Return (x, y) of the center of cell containing provided text 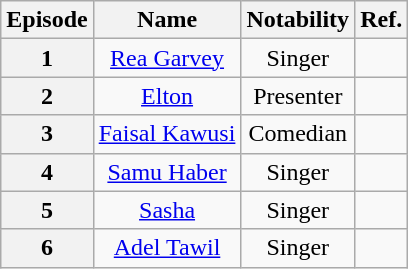
Rea Garvey (167, 58)
6 (47, 248)
4 (47, 172)
2 (47, 96)
Ref. (382, 20)
Presenter (298, 96)
3 (47, 134)
Sasha (167, 210)
1 (47, 58)
Samu Haber (167, 172)
Comedian (298, 134)
Elton (167, 96)
Notability (298, 20)
5 (47, 210)
Name (167, 20)
Faisal Kawusi (167, 134)
Episode (47, 20)
Adel Tawil (167, 248)
